For the text-containing cell, return its midpoint in (x, y) coordinate format. 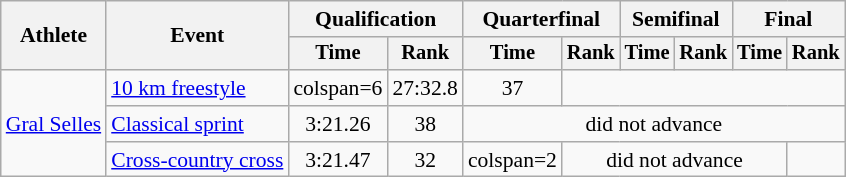
colspan=6 (338, 88)
Semifinal (676, 19)
Athlete (54, 36)
10 km freestyle (197, 88)
Qualification (376, 19)
27:32.8 (424, 88)
37 (512, 88)
Gral Selles (54, 124)
Quarterfinal (542, 19)
3:21.26 (338, 124)
Classical sprint (197, 124)
Final (788, 19)
did not advance (654, 124)
38 (424, 124)
Event (197, 36)
